From the cell containing the given text, extract its center point as [x, y] coordinate. 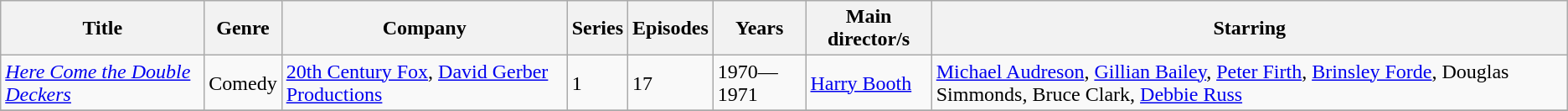
Here Come the Double Deckers [102, 82]
20th Century Fox, David Gerber Productions [424, 82]
Company [424, 29]
Comedy [243, 82]
Main director/s [869, 29]
Michael Audreson, Gillian Bailey, Peter Firth, Brinsley Forde, Douglas Simmonds, Bruce Clark, Debbie Russ [1250, 82]
Starring [1250, 29]
1 [597, 82]
1970—1971 [759, 82]
Series [597, 29]
Episodes [671, 29]
17 [671, 82]
Genre [243, 29]
Years [759, 29]
Harry Booth [869, 82]
Title [102, 29]
